From the cell containing the given text, extract its center point as [x, y] coordinate. 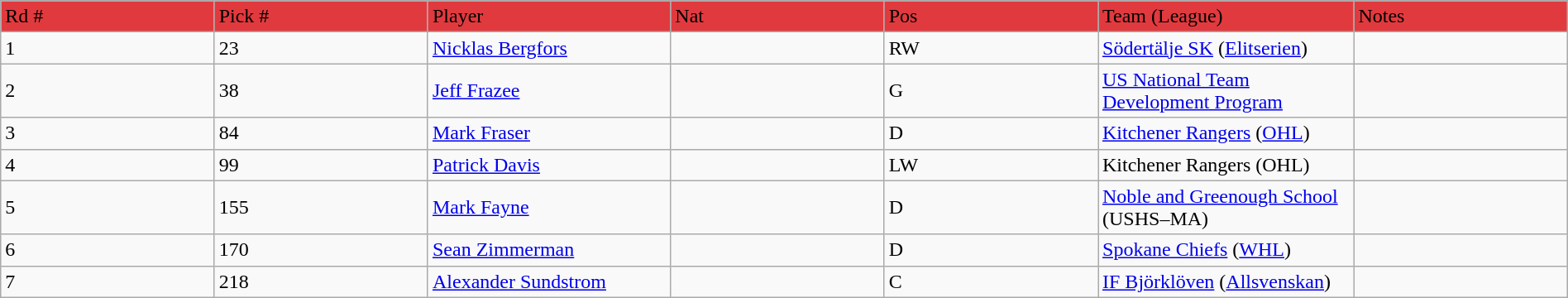
2 [108, 91]
RW [991, 48]
LW [991, 165]
Nat [777, 17]
218 [321, 281]
Mark Fraser [549, 133]
Team (League) [1226, 17]
7 [108, 281]
Alexander Sundstrom [549, 281]
5 [108, 207]
99 [321, 165]
4 [108, 165]
Pos [991, 17]
84 [321, 133]
155 [321, 207]
Player [549, 17]
3 [108, 133]
Pick # [321, 17]
38 [321, 91]
C [991, 281]
IF Björklöven (Allsvenskan) [1226, 281]
Rd # [108, 17]
US National Team Development Program [1226, 91]
170 [321, 250]
Noble and Greenough School (USHS–MA) [1226, 207]
Nicklas Bergfors [549, 48]
6 [108, 250]
23 [321, 48]
Södertälje SK (Elitserien) [1226, 48]
1 [108, 48]
G [991, 91]
Spokane Chiefs (WHL) [1226, 250]
Notes [1460, 17]
Sean Zimmerman [549, 250]
Jeff Frazee [549, 91]
Mark Fayne [549, 207]
Patrick Davis [549, 165]
